Provide the [x, y] coordinate of the cell's center where the given text is located.  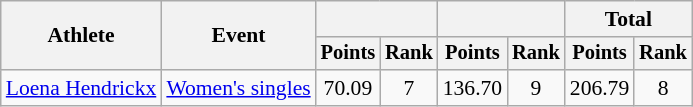
Event [238, 36]
Total [628, 19]
Loena Hendrickx [82, 88]
Athlete [82, 36]
136.70 [472, 88]
206.79 [600, 88]
8 [663, 88]
Women's singles [238, 88]
7 [409, 88]
70.09 [348, 88]
9 [536, 88]
